From the cell containing the given text, extract its center point as [X, Y] coordinate. 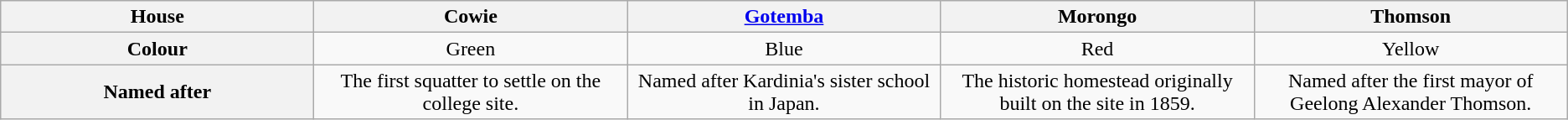
Colour [157, 49]
Green [471, 49]
Gotemba [784, 17]
Cowie [471, 17]
Named after [157, 92]
Named after the first mayor of Geelong Alexander Thomson. [1411, 92]
Yellow [1411, 49]
Red [1097, 49]
Morongo [1097, 17]
The historic homestead originally built on the site in 1859. [1097, 92]
Thomson [1411, 17]
House [157, 17]
Named after Kardinia's sister school in Japan. [784, 92]
The first squatter to settle on the college site. [471, 92]
Blue [784, 49]
